Identify which cell holds the provided text, then report its (x, y) central coordinate. 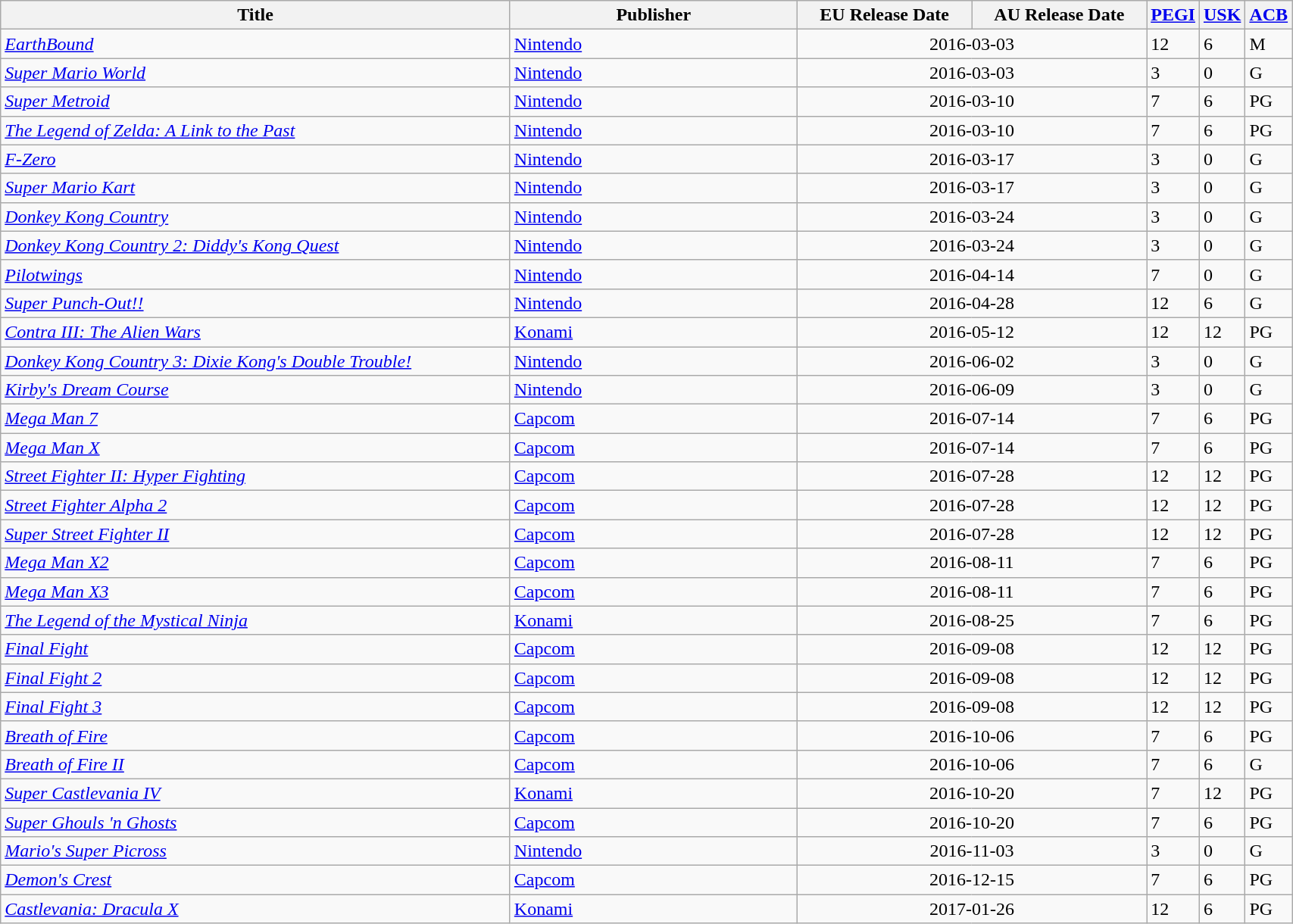
Super Castlevania IV (256, 793)
Super Ghouls 'n Ghosts (256, 822)
Final Fight (256, 649)
ACB (1269, 15)
2016-12-15 (971, 880)
The Legend of the Mystical Ninja (256, 620)
Demon's Crest (256, 880)
Mega Man X3 (256, 592)
Mega Man X2 (256, 563)
Super Street Fighter II (256, 534)
Super Metroid (256, 101)
Castlevania: Dracula X (256, 909)
Final Fight 3 (256, 707)
2017-01-26 (971, 909)
Breath of Fire II (256, 764)
F-Zero (256, 159)
Title (256, 15)
Final Fight 2 (256, 678)
Super Mario Kart (256, 188)
EU Release Date (885, 15)
Breath of Fire (256, 735)
Pilotwings (256, 274)
2016-08-25 (971, 620)
2016-11-03 (971, 851)
EarthBound (256, 44)
USK (1222, 15)
Kirby's Dream Course (256, 390)
2016-04-14 (971, 274)
2016-05-12 (971, 332)
Super Mario World (256, 73)
Donkey Kong Country 2: Diddy's Kong Quest (256, 245)
Mega Man X (256, 448)
Donkey Kong Country 3: Dixie Kong's Double Trouble! (256, 361)
Mega Man 7 (256, 419)
The Legend of Zelda: A Link to the Past (256, 130)
Contra III: The Alien Wars (256, 332)
Donkey Kong Country (256, 217)
Street Fighter II: Hyper Fighting (256, 476)
AU Release Date (1059, 15)
Mario's Super Picross (256, 851)
2016-06-02 (971, 361)
Street Fighter Alpha 2 (256, 505)
Publisher (653, 15)
2016-06-09 (971, 390)
M (1269, 44)
Super Punch-Out!! (256, 303)
2016-04-28 (971, 303)
PEGI (1173, 15)
